Search for the cell housing the specified text and yield its [x, y] center coordinate. 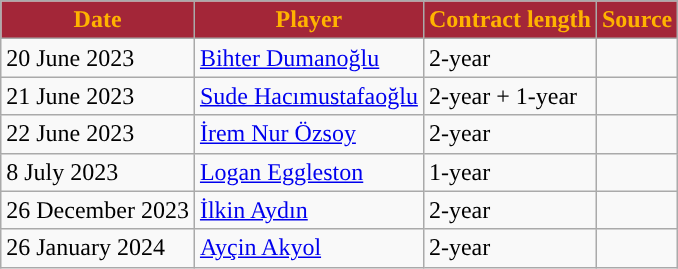
Date [98, 20]
8 July 2023 [98, 172]
22 June 2023 [98, 134]
Source [636, 20]
İlkin Aydın [308, 210]
Bihter Dumanoğlu [308, 58]
26 January 2024 [98, 248]
Contract length [510, 20]
21 June 2023 [98, 96]
2-year + 1-year [510, 96]
Sude Hacımustafaoğlu [308, 96]
İrem Nur Özsoy [308, 134]
Logan Eggleston [308, 172]
Player [308, 20]
26 December 2023 [98, 210]
Ayçin Akyol [308, 248]
20 June 2023 [98, 58]
1-year [510, 172]
